Identify which cell holds the provided text, then report its [X, Y] central coordinate. 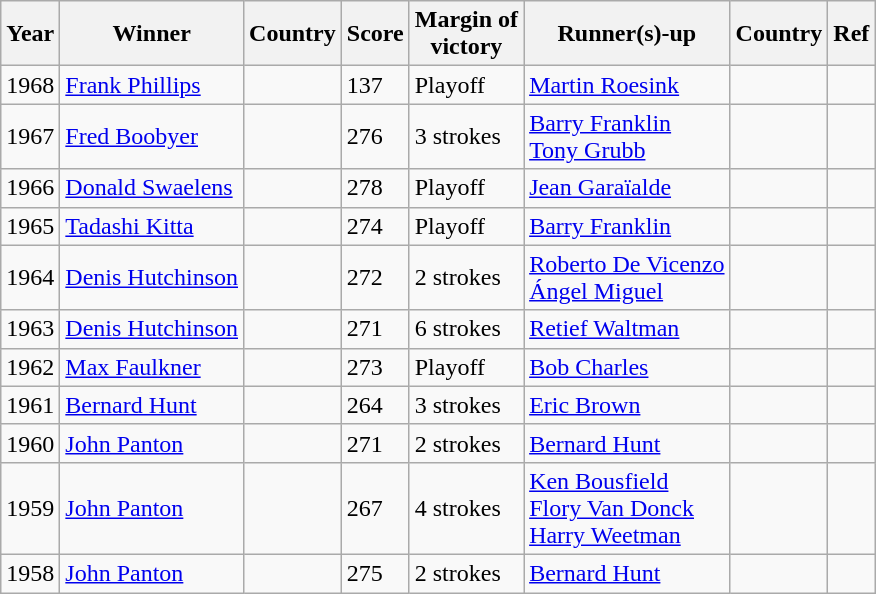
1964 [30, 278]
Barry FranklinTony Grubb [627, 136]
Max Faulkner [152, 367]
Score [375, 34]
Ref [852, 34]
6 strokes [466, 329]
Bob Charles [627, 367]
Barry Franklin [627, 226]
Jean Garaïalde [627, 188]
1961 [30, 405]
276 [375, 136]
1959 [30, 508]
Year [30, 34]
264 [375, 405]
Ken BousfieldFlory Van DonckHarry Weetman [627, 508]
Frank Phillips [152, 85]
274 [375, 226]
1962 [30, 367]
Runner(s)-up [627, 34]
1968 [30, 85]
1960 [30, 443]
Roberto De VicenzoÁngel Miguel [627, 278]
Eric Brown [627, 405]
1963 [30, 329]
Martin Roesink [627, 85]
Tadashi Kitta [152, 226]
1965 [30, 226]
Fred Boobyer [152, 136]
Retief Waltman [627, 329]
1966 [30, 188]
1967 [30, 136]
1958 [30, 573]
272 [375, 278]
137 [375, 85]
4 strokes [466, 508]
273 [375, 367]
267 [375, 508]
278 [375, 188]
Winner [152, 34]
Donald Swaelens [152, 188]
Margin ofvictory [466, 34]
275 [375, 573]
